Return [X, Y] of the center of cell containing provided text 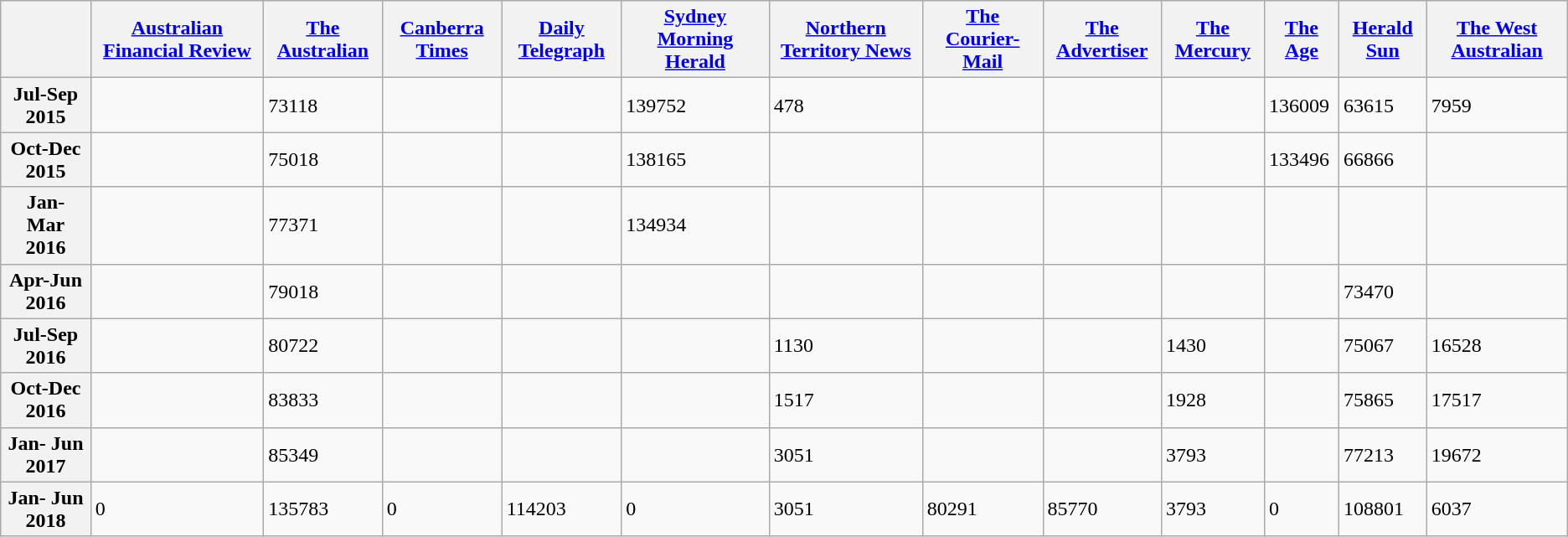
114203 [561, 509]
The Age [1302, 39]
Northern Territory News [846, 39]
80722 [323, 345]
83833 [323, 400]
Daily Telegraph [561, 39]
1130 [846, 345]
The West Australian [1497, 39]
7959 [1497, 106]
75018 [323, 159]
75067 [1382, 345]
The Advertiser [1102, 39]
Apr-Jun 2016 [45, 292]
136009 [1302, 106]
Jan- Jun 2017 [45, 454]
Oct-Dec 2016 [45, 400]
Jan- Jun 2018 [45, 509]
134934 [695, 225]
17517 [1497, 400]
133496 [1302, 159]
The Courier-Mail [983, 39]
139752 [695, 106]
138165 [695, 159]
135783 [323, 509]
Jan- Mar 2016 [45, 225]
Herald Sun [1382, 39]
1430 [1213, 345]
80291 [983, 509]
478 [846, 106]
16528 [1497, 345]
19672 [1497, 454]
Canberra Times [442, 39]
6037 [1497, 509]
Australian Financial Review [177, 39]
85349 [323, 454]
73118 [323, 106]
77213 [1382, 454]
79018 [323, 292]
Oct-Dec 2015 [45, 159]
Sydney Morning Herald [695, 39]
77371 [323, 225]
75865 [1382, 400]
The Mercury [1213, 39]
The Australian [323, 39]
Jul-Sep 2015 [45, 106]
85770 [1102, 509]
1928 [1213, 400]
108801 [1382, 509]
Jul-Sep 2016 [45, 345]
63615 [1382, 106]
1517 [846, 400]
66866 [1382, 159]
73470 [1382, 292]
